Return [x, y] of the center of cell containing provided text 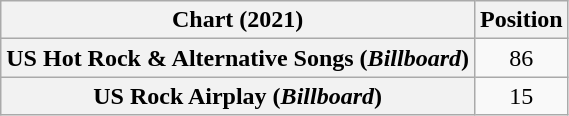
US Hot Rock & Alternative Songs (Billboard) [238, 58]
US Rock Airplay (Billboard) [238, 96]
86 [521, 58]
Chart (2021) [238, 20]
Position [521, 20]
15 [521, 96]
